Locate the cell with the specified text and output its (x, y) center coordinate. 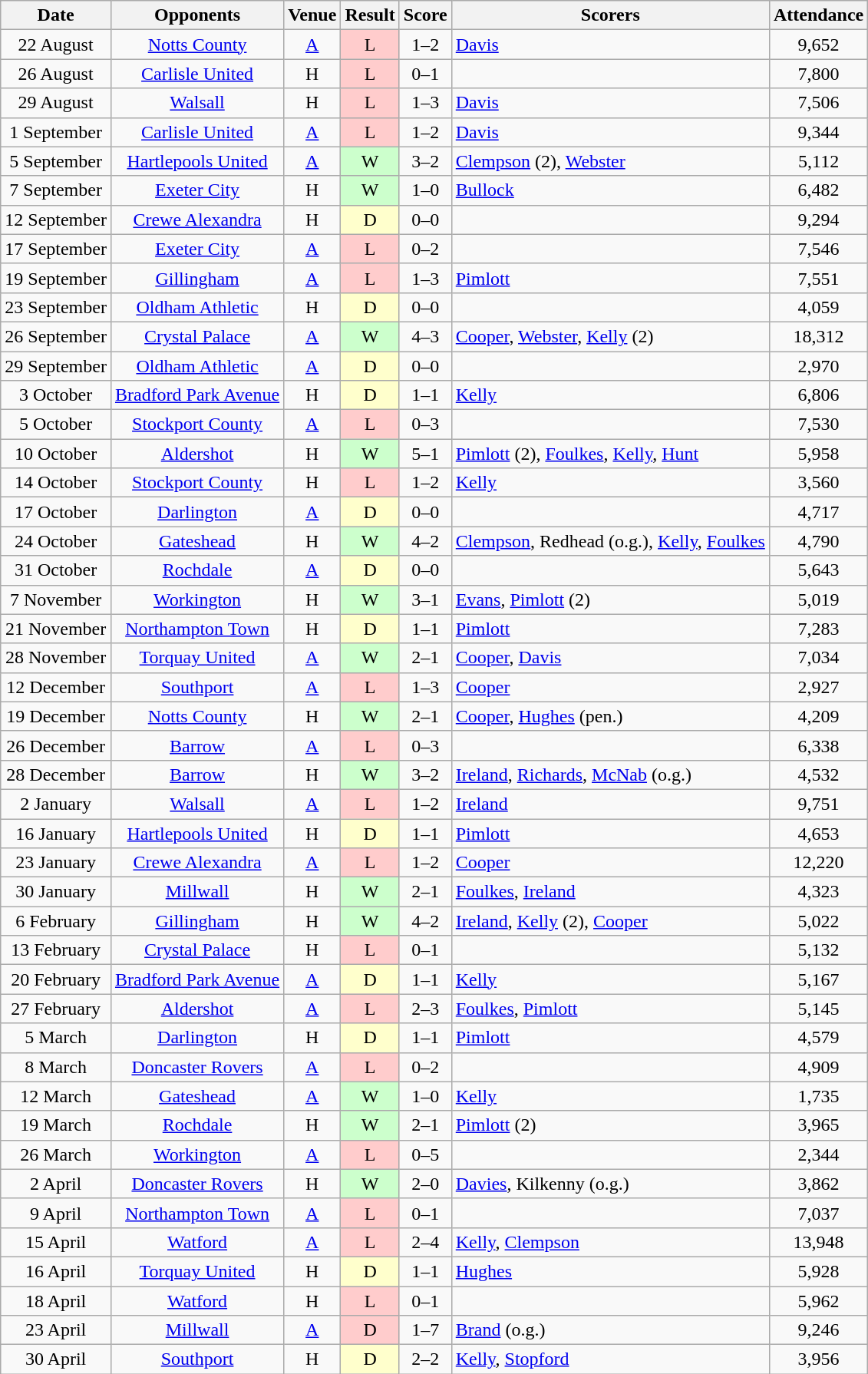
20 February (56, 979)
23 January (56, 863)
7,800 (818, 74)
26 December (56, 745)
14 October (56, 483)
5,019 (818, 599)
18,312 (818, 336)
Kelly, Stopford (610, 1359)
17 October (56, 512)
23 September (56, 307)
3–1 (425, 599)
Ireland, Kelly (2), Cooper (610, 921)
18 April (56, 1301)
2 April (56, 1184)
Bullock (610, 190)
2–0 (425, 1184)
Opponents (196, 15)
9,294 (818, 220)
9,344 (818, 132)
12 December (56, 687)
4,579 (818, 1038)
Evans, Pimlott (2) (610, 599)
2,970 (818, 366)
2–4 (425, 1242)
6,338 (818, 745)
Kelly, Clempson (610, 1242)
30 January (56, 892)
4,323 (818, 892)
7,037 (818, 1213)
Foulkes, Pimlott (610, 1009)
Cooper, Webster, Kelly (2) (610, 336)
15 April (56, 1242)
Result (370, 15)
21 November (56, 629)
Date (56, 15)
7 September (56, 190)
28 December (56, 775)
19 December (56, 716)
23 April (56, 1330)
4,059 (818, 307)
24 October (56, 541)
13 February (56, 950)
Davies, Kilkenny (o.g.) (610, 1184)
31 October (56, 570)
7,546 (818, 249)
Brand (o.g.) (610, 1330)
3,965 (818, 1125)
4,209 (818, 716)
26 March (56, 1154)
5,022 (818, 921)
5 October (56, 424)
7,283 (818, 629)
7 November (56, 599)
2 January (56, 804)
4–3 (425, 336)
19 September (56, 278)
6,806 (818, 395)
5,928 (818, 1271)
Venue (312, 15)
3,862 (818, 1184)
19 March (56, 1125)
5,112 (818, 161)
9,751 (818, 804)
4,653 (818, 833)
29 September (56, 366)
3,560 (818, 483)
2,344 (818, 1154)
26 August (56, 74)
5,643 (818, 570)
Score (425, 15)
5,958 (818, 454)
29 August (56, 103)
1–7 (425, 1330)
1 September (56, 132)
7,551 (818, 278)
27 February (56, 1009)
Pimlott (2) (610, 1125)
9,652 (818, 45)
5 March (56, 1038)
4,532 (818, 775)
17 September (56, 249)
1,735 (818, 1096)
Hughes (610, 1271)
4,790 (818, 541)
5,167 (818, 979)
9,246 (818, 1330)
4,909 (818, 1067)
8 March (56, 1067)
12,220 (818, 863)
Pimlott (2), Foulkes, Kelly, Hunt (610, 454)
Ireland (610, 804)
5 September (56, 161)
9 April (56, 1213)
5,145 (818, 1009)
6,482 (818, 190)
6 February (56, 921)
2–2 (425, 1359)
7,530 (818, 424)
Scorers (610, 15)
28 November (56, 658)
12 March (56, 1096)
0–5 (425, 1154)
5–1 (425, 454)
2,927 (818, 687)
Attendance (818, 15)
Cooper, Hughes (pen.) (610, 716)
26 September (56, 336)
30 April (56, 1359)
2–3 (425, 1009)
Clempson, Redhead (o.g.), Kelly, Foulkes (610, 541)
5,132 (818, 950)
7,034 (818, 658)
5,962 (818, 1301)
10 October (56, 454)
Clempson (2), Webster (610, 161)
16 January (56, 833)
Cooper, Davis (610, 658)
Foulkes, Ireland (610, 892)
3,956 (818, 1359)
22 August (56, 45)
3 October (56, 395)
Ireland, Richards, McNab (o.g.) (610, 775)
12 September (56, 220)
13,948 (818, 1242)
7,506 (818, 103)
16 April (56, 1271)
4,717 (818, 512)
